Scan for the cell matching the given text and deliver its (X, Y) coordinate at center. 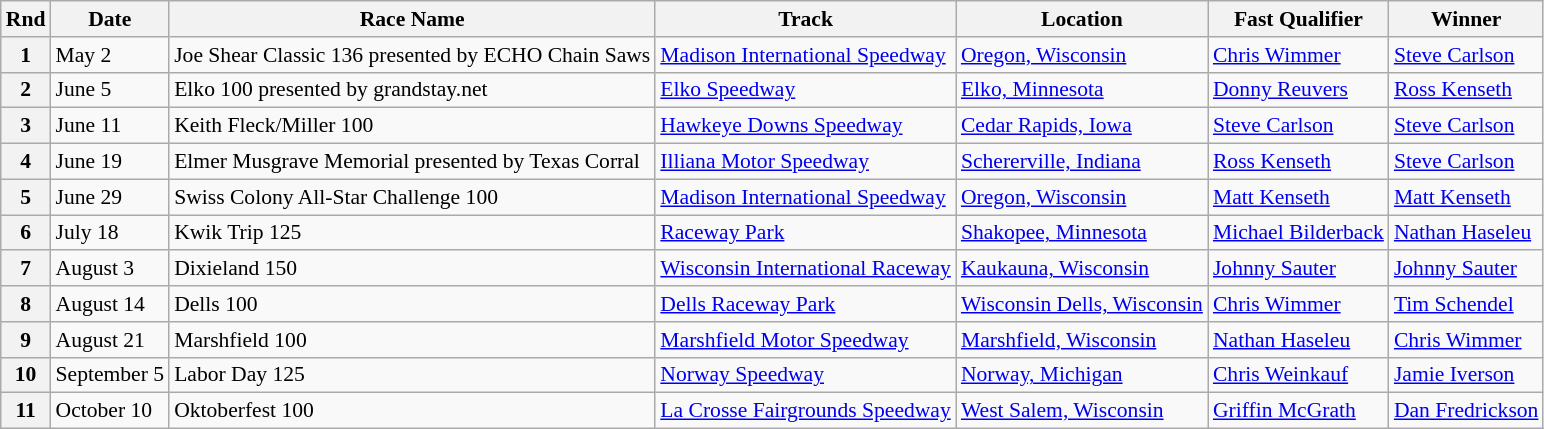
Kaukauna, Wisconsin (1082, 269)
June 11 (110, 126)
Donny Reuvers (1298, 90)
August 14 (110, 304)
June 29 (110, 197)
Michael Bilderback (1298, 233)
2 (26, 90)
West Salem, Wisconsin (1082, 411)
1 (26, 55)
July 18 (110, 233)
Joe Shear Classic 136 presented by ECHO Chain Saws (412, 55)
Keith Fleck/Miller 100 (412, 126)
Elko 100 presented by grandstay.net (412, 90)
Swiss Colony All-Star Challenge 100 (412, 197)
Race Name (412, 19)
Elko, Minnesota (1082, 90)
September 5 (110, 375)
Oktoberfest 100 (412, 411)
Marshfield 100 (412, 340)
8 (26, 304)
August 21 (110, 340)
Fast Qualifier (1298, 19)
Shakopee, Minnesota (1082, 233)
Kwik Trip 125 (412, 233)
Cedar Rapids, Iowa (1082, 126)
Date (110, 19)
June 5 (110, 90)
Dells 100 (412, 304)
Location (1082, 19)
Raceway Park (806, 233)
7 (26, 269)
Dells Raceway Park (806, 304)
Chris Weinkauf (1298, 375)
Marshfield Motor Speedway (806, 340)
4 (26, 162)
5 (26, 197)
Griffin McGrath (1298, 411)
Elko Speedway (806, 90)
August 3 (110, 269)
Norway, Michigan (1082, 375)
Marshfield, Wisconsin (1082, 340)
Schererville, Indiana (1082, 162)
Jamie Iverson (1466, 375)
Track (806, 19)
La Crosse Fairgrounds Speedway (806, 411)
Wisconsin International Raceway (806, 269)
May 2 (110, 55)
Norway Speedway (806, 375)
October 10 (110, 411)
9 (26, 340)
Rnd (26, 19)
6 (26, 233)
Labor Day 125 (412, 375)
Illiana Motor Speedway (806, 162)
Dixieland 150 (412, 269)
10 (26, 375)
Hawkeye Downs Speedway (806, 126)
3 (26, 126)
Winner (1466, 19)
Wisconsin Dells, Wisconsin (1082, 304)
Elmer Musgrave Memorial presented by Texas Corral (412, 162)
June 19 (110, 162)
Dan Fredrickson (1466, 411)
11 (26, 411)
Tim Schendel (1466, 304)
